Identify which cell holds the provided text, then report its (x, y) central coordinate. 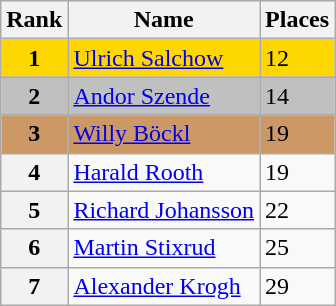
Willy Böckl (164, 134)
Places (298, 20)
1 (34, 58)
Harald Rooth (164, 172)
12 (298, 58)
2 (34, 96)
5 (34, 210)
Richard Johansson (164, 210)
6 (34, 248)
Name (164, 20)
29 (298, 286)
14 (298, 96)
Andor Szende (164, 96)
Alexander Krogh (164, 286)
Martin Stixrud (164, 248)
22 (298, 210)
4 (34, 172)
3 (34, 134)
Ulrich Salchow (164, 58)
25 (298, 248)
7 (34, 286)
Rank (34, 20)
